Scan for the cell matching the given text and deliver its [x, y] coordinate at center. 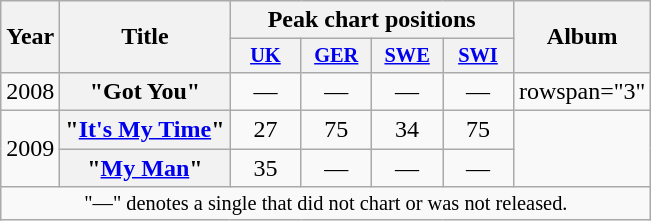
27 [266, 130]
Year [30, 37]
"My Man" [145, 168]
Peak chart positions [372, 20]
Album [582, 37]
UK [266, 56]
rowspan="3" [582, 91]
"It's My Time" [145, 130]
35 [266, 168]
"—" denotes a single that did not chart or was not released. [326, 204]
34 [408, 130]
SWE [408, 56]
SWI [478, 56]
Title [145, 37]
2009 [30, 149]
2008 [30, 91]
"Got You" [145, 91]
GER [336, 56]
